Find where the given text appears and provide that cell's center as [x, y] coordinate. 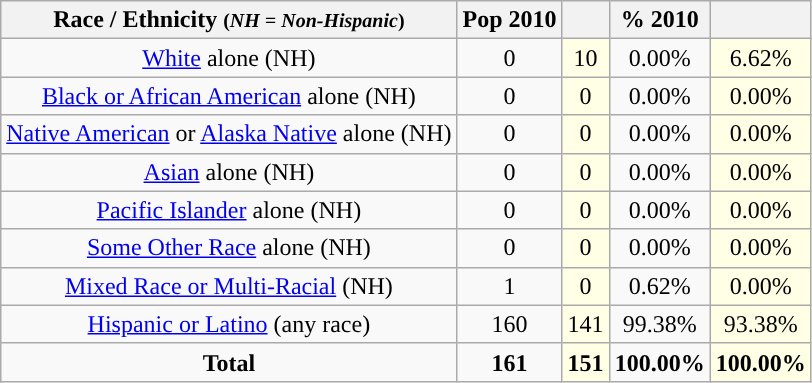
Some Other Race alone (NH) [229, 248]
% 2010 [660, 20]
161 [510, 362]
99.38% [660, 324]
93.38% [760, 324]
Asian alone (NH) [229, 172]
141 [586, 324]
151 [586, 362]
Mixed Race or Multi-Racial (NH) [229, 286]
White alone (NH) [229, 58]
Total [229, 362]
6.62% [760, 58]
Pacific Islander alone (NH) [229, 210]
160 [510, 324]
Pop 2010 [510, 20]
Hispanic or Latino (any race) [229, 324]
Native American or Alaska Native alone (NH) [229, 134]
Race / Ethnicity (NH = Non-Hispanic) [229, 20]
1 [510, 286]
10 [586, 58]
Black or African American alone (NH) [229, 96]
0.62% [660, 286]
